Locate the cell with the specified text and output its (x, y) center coordinate. 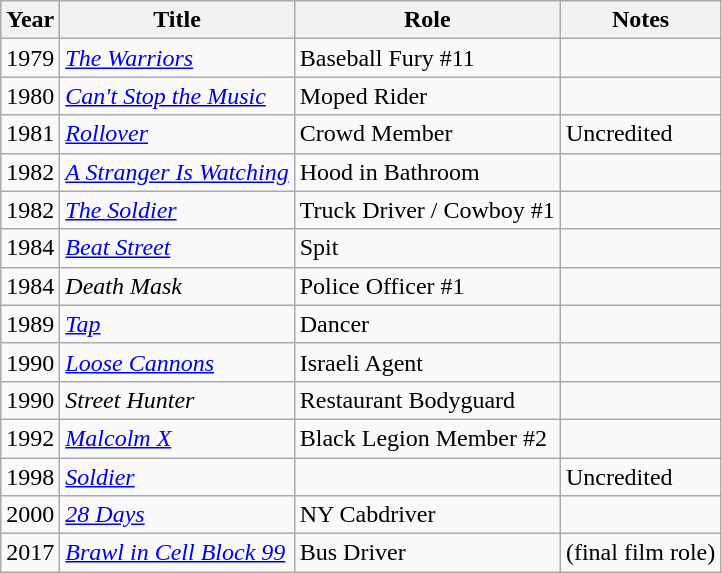
(final film role) (640, 553)
Brawl in Cell Block 99 (177, 553)
Restaurant Bodyguard (427, 400)
Israeli Agent (427, 362)
Notes (640, 20)
Truck Driver / Cowboy #1 (427, 210)
Hood in Bathroom (427, 172)
1979 (30, 58)
Soldier (177, 477)
1989 (30, 324)
2017 (30, 553)
Spit (427, 248)
A Stranger Is Watching (177, 172)
The Warriors (177, 58)
Crowd Member (427, 134)
Death Mask (177, 286)
Title (177, 20)
Role (427, 20)
NY Cabdriver (427, 515)
Rollover (177, 134)
Moped Rider (427, 96)
Year (30, 20)
2000 (30, 515)
Police Officer #1 (427, 286)
Dancer (427, 324)
Black Legion Member #2 (427, 438)
Loose Cannons (177, 362)
Malcolm X (177, 438)
1998 (30, 477)
Beat Street (177, 248)
1981 (30, 134)
1980 (30, 96)
The Soldier (177, 210)
Tap (177, 324)
Baseball Fury #11 (427, 58)
Can't Stop the Music (177, 96)
1992 (30, 438)
28 Days (177, 515)
Street Hunter (177, 400)
Bus Driver (427, 553)
